Capture the cell that displays the provided text and extract its [X, Y] central coordinate. 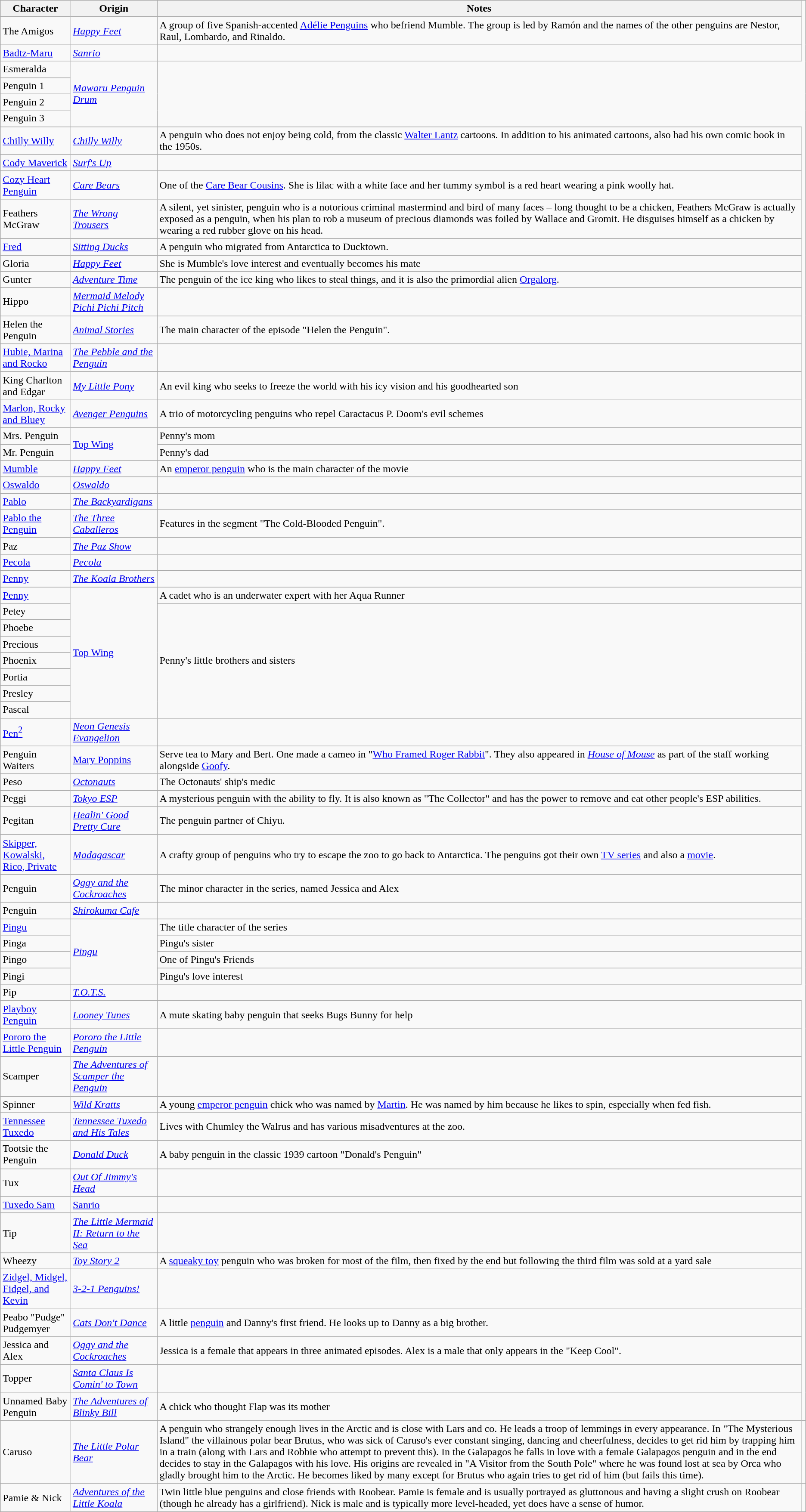
Phoebe [35, 628]
A mute skating baby penguin that seeks Bugs Bunny for help [479, 1015]
Precious [35, 644]
Pablo [35, 501]
Esmeralda [35, 69]
Donald Duck [114, 1154]
Care Bears [114, 185]
Hippo [35, 302]
Tip [35, 1233]
Features in the segment "The Cold-Blooded Penguin". [479, 523]
Cats Don't Dance [114, 1322]
Madagascar [114, 854]
The Paz Show [114, 546]
The Little Mermaid II: Return to the Sea [114, 1233]
Spinner [35, 1104]
Tennessee Tuxedo [35, 1127]
Pingi [35, 976]
The Adventures of Scamper the Penguin [114, 1076]
The Octonauts' ship's medic [479, 782]
Unnamed Baby Penguin [35, 1407]
Penny's little brothers and sisters [479, 661]
A cadet who is an underwater expert with her Aqua Runner [479, 595]
Gloria [35, 263]
Presley [35, 693]
Toy Story 2 [114, 1261]
Pinga [35, 943]
Adventures of the Little Koala [114, 1498]
Neon Genesis Evangelion [114, 732]
The minor character in the series, named Jessica and Alex [479, 888]
One of Pingu's Friends [479, 960]
A chick who thought Flap was its mother [479, 1407]
Paz [35, 546]
Pingo [35, 960]
A young emperor penguin chick who was named by Martin. He was named by him because he likes to spin, especially when fed fish. [479, 1104]
Wild Kratts [114, 1104]
The penguin partner of Chiyu. [479, 820]
Peabo "Pudge" Pudgemyer [35, 1322]
Pingu's love interest [479, 976]
Jessica and Alex [35, 1351]
Pamie & Nick [35, 1498]
Pingu's sister [479, 943]
Penny's mom [479, 436]
One of the Care Bear Cousins. She is lilac with a white face and her tummy symbol is a red heart wearing a pink woolly hat. [479, 185]
Topper [35, 1379]
Surf's Up [114, 163]
Pablo the Penguin [35, 523]
Mr. Penguin [35, 452]
Scamper [35, 1076]
Playboy Penguin [35, 1015]
An emperor penguin who is the main character of the movie [479, 469]
Penguin Waiters [35, 760]
Peso [35, 782]
A trio of motorcycling penguins who repel Caractacus P. Doom's evil schemes [479, 414]
Octonauts [114, 782]
The Backyardigans [114, 501]
T.O.T.S. [114, 993]
Looney Tunes [114, 1015]
My Little Pony [114, 386]
Peggi [35, 798]
Phoenix [35, 661]
Santa Claus Is Comin' to Town [114, 1379]
Portia [35, 677]
Penguin 3 [35, 118]
Feathers McGraw [35, 219]
Mawaru Penguin Drum [114, 94]
Penguin 2 [35, 102]
Mumble [35, 469]
Penguin 1 [35, 86]
Zidgel, Midgel, Fidgel, and Kevin [35, 1289]
Shirokuma Cafe [114, 910]
The Three Caballeros [114, 523]
Cody Maverick [35, 163]
Petey [35, 612]
Pen2 [35, 732]
Animal Stories [114, 330]
Skipper, Kowalski, Rico, Private [35, 854]
Tootsie the Penguin [35, 1154]
Avenger Penguins [114, 414]
Marlon, Rocky and Bluey [35, 414]
A crafty group of penguins who try to escape the zoo to go back to Antarctica. The penguins got their own TV series and also a movie. [479, 854]
Pegitan [35, 820]
She is Mumble's love interest and eventually becomes his mate [479, 263]
The title character of the series [479, 927]
Mary Poppins [114, 760]
Character [35, 9]
Adventure Time [114, 280]
Tux [35, 1183]
Penny's dad [479, 452]
Pascal [35, 710]
The Amigos [35, 31]
The penguin of the ice king who likes to steal things, and it is also the primordial alien Orgalorg. [479, 280]
The Adventures of Blinky Bill [114, 1407]
Mrs. Penguin [35, 436]
Origin [114, 9]
A squeaky toy penguin who was broken for most of the film, then fixed by the end but following the third film was sold at a yard sale [479, 1261]
King Charlton and Edgar [35, 386]
Gunter [35, 280]
Jessica is a female that appears in three animated episodes. Alex is a male that only appears in the "Keep Cool". [479, 1351]
Notes [479, 9]
Out Of Jimmy's Head [114, 1183]
Hubie, Marina and Rocko [35, 358]
Caruso [35, 1452]
Pip [35, 993]
Cozy Heart Penguin [35, 185]
Badtz-Maru [35, 53]
Sitting Ducks [114, 247]
The Koala Brothers [114, 578]
The main character of the episode "Helen the Penguin". [479, 330]
Fred [35, 247]
3-2-1 Penguins! [114, 1289]
Healin' Good Pretty Cure [114, 820]
A penguin who migrated from Antarctica to Ducktown. [479, 247]
Tennessee Tuxedo and His Tales [114, 1127]
Tuxedo Sam [35, 1205]
Lives with Chumley the Walrus and has various misadventures at the zoo. [479, 1127]
The Wrong Trousers [114, 219]
Wheezy [35, 1261]
A baby penguin in the classic 1939 cartoon "Donald's Penguin" [479, 1154]
A mysterious penguin with the ability to fly. It is also known as "The Collector" and has the power to remove and eat other people's ESP abilities. [479, 798]
The Little Polar Bear [114, 1452]
A little penguin and Danny's first friend. He looks up to Danny as a big brother. [479, 1322]
Helen the Penguin [35, 330]
Mermaid Melody Pichi Pichi Pitch [114, 302]
An evil king who seeks to freeze the world with his icy vision and his goodhearted son [479, 386]
The Pebble and the Penguin [114, 358]
Tokyo ESP [114, 798]
